Capture the cell that displays the provided text and extract its [X, Y] central coordinate. 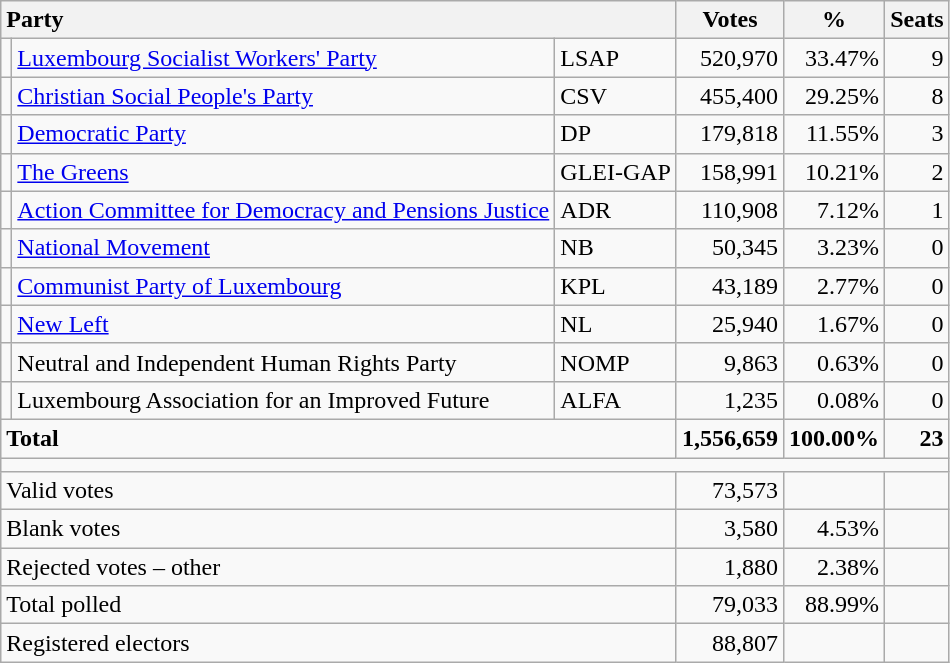
158,991 [730, 172]
4.53% [834, 529]
Seats [917, 20]
520,970 [730, 58]
New Left [284, 324]
ALFA [616, 400]
ADR [616, 210]
LSAP [616, 58]
23 [917, 438]
Votes [730, 20]
Total [339, 438]
0.08% [834, 400]
Neutral and Independent Human Rights Party [284, 362]
88,807 [730, 643]
10.21% [834, 172]
Blank votes [339, 529]
1,235 [730, 400]
Valid votes [339, 491]
KPL [616, 286]
7.12% [834, 210]
8 [917, 96]
The Greens [284, 172]
33.47% [834, 58]
88.99% [834, 605]
2.38% [834, 567]
3 [917, 134]
43,189 [730, 286]
9 [917, 58]
79,033 [730, 605]
Party [339, 20]
0.63% [834, 362]
Registered electors [339, 643]
CSV [616, 96]
11.55% [834, 134]
100.00% [834, 438]
110,908 [730, 210]
NOMP [616, 362]
1.67% [834, 324]
25,940 [730, 324]
3,580 [730, 529]
National Movement [284, 248]
Action Committee for Democracy and Pensions Justice [284, 210]
179,818 [730, 134]
% [834, 20]
1,556,659 [730, 438]
NB [616, 248]
29.25% [834, 96]
DP [616, 134]
GLEI-GAP [616, 172]
1,880 [730, 567]
NL [616, 324]
9,863 [730, 362]
455,400 [730, 96]
Rejected votes – other [339, 567]
Democratic Party [284, 134]
3.23% [834, 248]
2 [917, 172]
Christian Social People's Party [284, 96]
Communist Party of Luxembourg [284, 286]
2.77% [834, 286]
Total polled [339, 605]
73,573 [730, 491]
50,345 [730, 248]
1 [917, 210]
Luxembourg Socialist Workers' Party [284, 58]
Luxembourg Association for an Improved Future [284, 400]
